Find where the given text appears and provide that cell's center as [X, Y] coordinate. 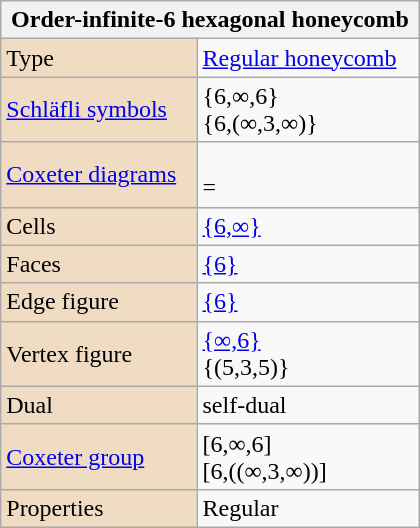
Coxeter diagrams [99, 174]
Dual [99, 405]
Schläfli symbols [99, 110]
self-dual [308, 405]
Cells [99, 226]
{6,∞,6}{6,(∞,3,∞)} [308, 110]
Order-infinite-6 hexagonal honeycomb [210, 20]
{∞,6} {(5,3,5)} [308, 354]
[6,∞,6][6,((∞,3,∞))] [308, 456]
Properties [99, 508]
Vertex figure [99, 354]
Faces [99, 264]
Regular honeycomb [308, 58]
Regular [308, 508]
= [308, 174]
Edge figure [99, 302]
Coxeter group [99, 456]
Type [99, 58]
{6,∞} [308, 226]
